Find where the given text appears and provide that cell's center as [x, y] coordinate. 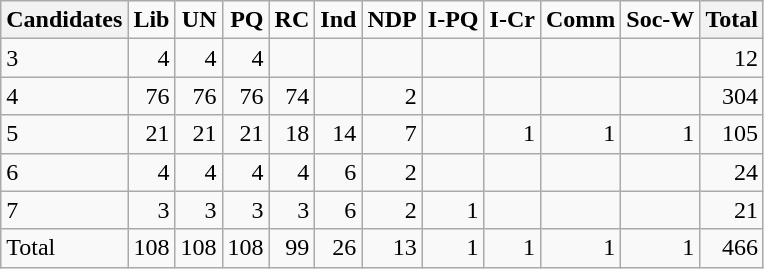
Ind [338, 20]
26 [338, 248]
24 [732, 172]
Soc-W [660, 20]
NDP [392, 20]
RC [292, 20]
12 [732, 58]
105 [732, 134]
5 [64, 134]
Lib [152, 20]
13 [392, 248]
I-PQ [453, 20]
Candidates [64, 20]
14 [338, 134]
Comm [580, 20]
99 [292, 248]
74 [292, 96]
PQ [246, 20]
304 [732, 96]
I-Cr [512, 20]
466 [732, 248]
UN [198, 20]
18 [292, 134]
